Return the [X, Y] coordinate for the center point of the cell that contains the specified text.  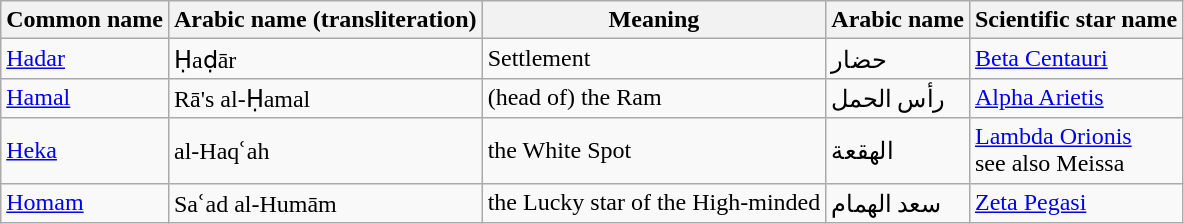
سعد الهمام [898, 203]
Beta Centauri [1076, 59]
the Lucky star of the High-minded [654, 203]
Hadar [85, 59]
الهقعة [898, 150]
Arabic name [898, 20]
رأس الحمل [898, 98]
the White Spot [654, 150]
(head of) the Ram [654, 98]
Hamal [85, 98]
Common name [85, 20]
Alpha Arietis [1076, 98]
Scientific star name [1076, 20]
Settlement [654, 59]
Zeta Pegasi [1076, 203]
Arabic name (transliteration) [325, 20]
al-Haqʿah [325, 150]
Lambda Orionissee also Meissa [1076, 150]
Rā's al-Ḥamal [325, 98]
Homam [85, 203]
حضار [898, 59]
Heka [85, 150]
Saʿad al-Humām [325, 203]
Meaning [654, 20]
Ḥaḍār [325, 59]
